Find where the given text appears and provide that cell's center as [x, y] coordinate. 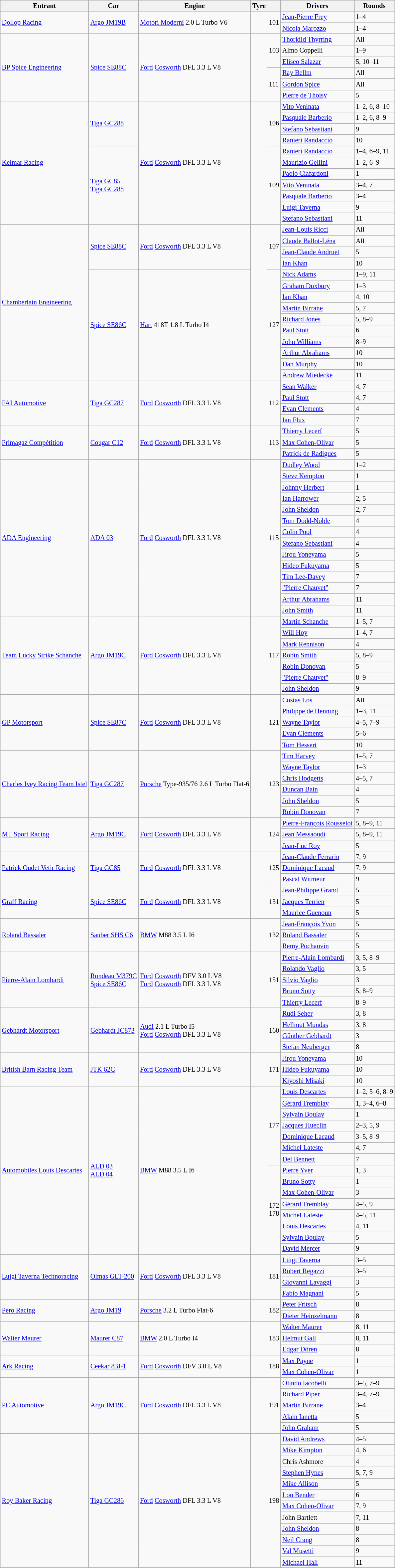
Martin Schanche [317, 621]
127 [274, 325]
Pierre-François Rousselot [317, 823]
Alain Ianetta [317, 1417]
Entrant [45, 6]
Maurizio Gellini [317, 163]
Duncan Bain [317, 789]
Jean-Pierre Frey [317, 17]
4–5, 11 [374, 1215]
Hart 418T 1.8 L Turbo I4 [195, 325]
1, 3–4, 6–8 [374, 1103]
Fabio Magnani [317, 1294]
Pascal Witmeur [317, 879]
Chris Ashmore [317, 1462]
Stephen Hynes [317, 1473]
183 [274, 1338]
Porsche Type-935/76 2.6 L Turbo Flat-6 [195, 784]
BMW 2.0 L Turbo I4 [195, 1338]
Helmut Gall [317, 1338]
Roy Baker Racing [45, 1500]
Mike Kimpton [317, 1450]
BP Spice Engineering [45, 67]
Tiga GC85Tiga GC288 [114, 185]
1–2, 6–9 [374, 163]
John Graham [317, 1428]
Dan Murphy [317, 364]
Pero Racing [45, 1310]
Charles Ivey Racing Team Istel [45, 784]
John Bartlett [317, 1517]
3–5, 8–9 [374, 1137]
3, 5, 8–9 [374, 958]
4–5, 7–9 [374, 722]
4–5 [374, 1439]
Ray Bellm [317, 73]
3–4, 7–9 [374, 1394]
Robin Smith [317, 655]
5, 7, 9 [374, 1473]
Cougar C12 [114, 442]
Val Musetti [317, 1551]
1–2, 5–6, 8–9 [374, 1092]
3–4, 7 [374, 185]
Ian Flux [317, 420]
GP Motorsport [45, 722]
Patrick de Radigues [317, 454]
Rounds [374, 6]
115 [274, 538]
Ian Harrower [317, 498]
3, 5 [374, 969]
1–4, 7 [374, 633]
132 [274, 935]
Tyre [259, 6]
123 [274, 784]
121 [274, 722]
British Barn Racing Team [45, 1069]
Richard Piper [317, 1394]
Jean-Claude Andruet [317, 252]
Jean-Claude Ferrarin [317, 857]
171 [274, 1069]
Dieter Heinzelmann [317, 1316]
Patrick Oudet Vetir Racing [45, 868]
Kiyoshi Misaki [317, 1081]
112 [274, 403]
Mike Allison [317, 1484]
Remy Pochauvin [317, 946]
Primagaz Compétition [45, 442]
Gebhardt Motorsport [45, 1030]
117 [274, 655]
Graham Duxbury [317, 286]
111 [274, 84]
151 [274, 980]
Colin Pool [317, 532]
Tiga GC288 [114, 123]
Audi 2.1 L Turbo I5Ford Cosworth DFL 3.3 L V8 [195, 1030]
Will Hoy [317, 633]
172178 [274, 1210]
177 [274, 1126]
Del Bennett [317, 1159]
Automobiles Louis Descartes [45, 1170]
Pierre Yver [317, 1170]
Hellmut Mundas [317, 1025]
113 [274, 442]
Stefan Neuberger [317, 1047]
Peter Fritsch [317, 1305]
Sauber SHS C6 [114, 935]
Argo JM19 [114, 1310]
1–3, 11 [374, 711]
1–9, 11 [374, 274]
FAI Automotive [45, 403]
John Williams [317, 342]
Maurer C87 [114, 1338]
Engine [195, 6]
David Mercer [317, 1249]
Costas Los [317, 700]
Graff Racing [45, 902]
Johnny Herbert [317, 487]
7, 11 [374, 1517]
PC Automotive [45, 1405]
Motori Moderni 2.0 L Turbo V6 [195, 23]
Rudi Seher [317, 1013]
Jacques Terrien [317, 902]
Ark Racing [45, 1366]
Jacques Hueclin [317, 1126]
Rondeau M379CSpice SE86C [114, 980]
ALD 03ALD 04 [114, 1170]
182 [274, 1310]
Eliseo Salazar [317, 62]
Team Lucky Strike Schanche [45, 655]
Nicola Marozzo [317, 28]
1–2, 6, 8–10 [374, 106]
Spice SE87C [114, 722]
4, 6 [374, 1450]
MT Sport Racing [45, 834]
2–3, 5, 9 [374, 1126]
Maurice Guenoun [317, 913]
Kelmar Racing [45, 162]
Richard Jones [317, 319]
5, 7 [374, 308]
107 [274, 246]
Ford Cosworth DFV 3.0 L V8Ford Cosworth DFL 3.3 L V8 [195, 980]
4–5, 7 [374, 779]
Chris Hodgetts [317, 779]
103 [274, 51]
188 [274, 1366]
Lon Bender [317, 1495]
Ford Cosworth DFV 3.0 L V8 [195, 1366]
Dudley Wood [317, 465]
160 [274, 1030]
John Smith [317, 610]
Tom Hessert [317, 745]
5–6 [374, 734]
4, 10 [374, 297]
Car [114, 6]
Olmas GLT-200 [114, 1277]
Rolando Vaglio [317, 969]
101 [274, 23]
1, 3 [374, 1170]
3–5, 7–9 [374, 1383]
Giovanni Lavaggi [317, 1282]
1–4, 6–9, 11 [374, 151]
Paolo Ciafardoni [317, 174]
Mark Rennison [317, 644]
Philippe de Henning [317, 711]
Tim Lee-Davey [317, 577]
Jean-Louis Ricci [317, 230]
Andrew Miedecke [317, 375]
Gebhardt JC873 [114, 1030]
Tiga GC85 [114, 868]
5, 10–11 [374, 62]
Silvio Vaglio [317, 980]
Luigi Taverna Technoracing [45, 1277]
JTK 62C [114, 1069]
124 [274, 834]
1–2, 6, 8–9 [374, 118]
131 [274, 902]
Neil Crang [317, 1540]
Almo Coppelli [317, 51]
Tim Harvey [317, 756]
Robert Regazzi [317, 1271]
Pierre de Thoisy [317, 95]
Günther Gebhardt [317, 1036]
Argo JM19B [114, 23]
198 [274, 1500]
Jean Messaoudi [317, 834]
Gordon Spice [317, 84]
Steve Kempton [317, 476]
191 [274, 1405]
Jean-Luc Roy [317, 846]
Thorkild Thyrring [317, 39]
Drivers [317, 6]
Nick Adams [317, 274]
Michael Hall [317, 1562]
Tom Dodd-Noble [317, 521]
Edgar Dören [317, 1349]
ADA 03 [114, 538]
Jean-François Yvon [317, 924]
181 [274, 1277]
1–2 [374, 465]
4, 11 [374, 1226]
1–9 [374, 51]
David Andrews [317, 1439]
Claude Ballot-Léna [317, 241]
Max Payne [317, 1361]
Tiga GC286 [114, 1500]
4–5, 9 [374, 1204]
Porsche 3.2 L Turbo Flat-6 [195, 1310]
2, 7 [374, 510]
Jean-Philippe Grand [317, 890]
ADA Engineering [45, 538]
Ceekar 83J-1 [114, 1366]
2, 5 [374, 498]
Chamberlain Engineering [45, 302]
Dollop Racing [45, 23]
125 [274, 868]
106 [274, 123]
Olindo Iacobelli [317, 1383]
109 [274, 185]
Sean Walker [317, 387]
